Output the (X, Y) coordinate of the center of the cell containing the given text.  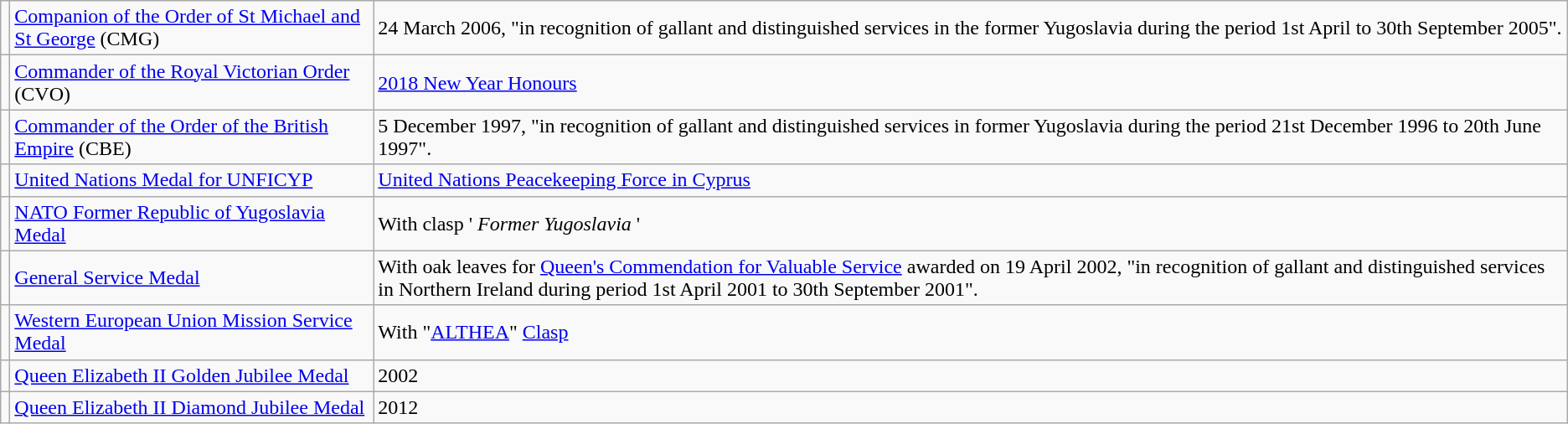
2012 (970, 407)
United Nations Medal for UNFICYP (192, 180)
24 March 2006, "in recognition of gallant and distinguished services in the former Yugoslavia during the period 1st April to 30th September 2005". (970, 28)
Western European Union Mission Service Medal (192, 332)
2018 New Year Honours (970, 82)
General Service Medal (192, 278)
With "ALTHEA" Clasp (970, 332)
Queen Elizabeth II Golden Jubilee Medal (192, 375)
Commander of the Order of the British Empire (CBE) (192, 137)
5 December 1997, "in recognition of gallant and distinguished services in former Yugoslavia during the period 21st December 1996 to 20th June 1997". (970, 137)
United Nations Peacekeeping Force in Cyprus (970, 180)
Companion of the Order of St Michael and St George (CMG) (192, 28)
With clasp ' Former Yugoslavia ' (970, 223)
Commander of the Royal Victorian Order (CVO) (192, 82)
NATO Former Republic of Yugoslavia Medal (192, 223)
2002 (970, 375)
Queen Elizabeth II Diamond Jubilee Medal (192, 407)
